Return the (X, Y) coordinate for the center point of the cell that contains the specified text.  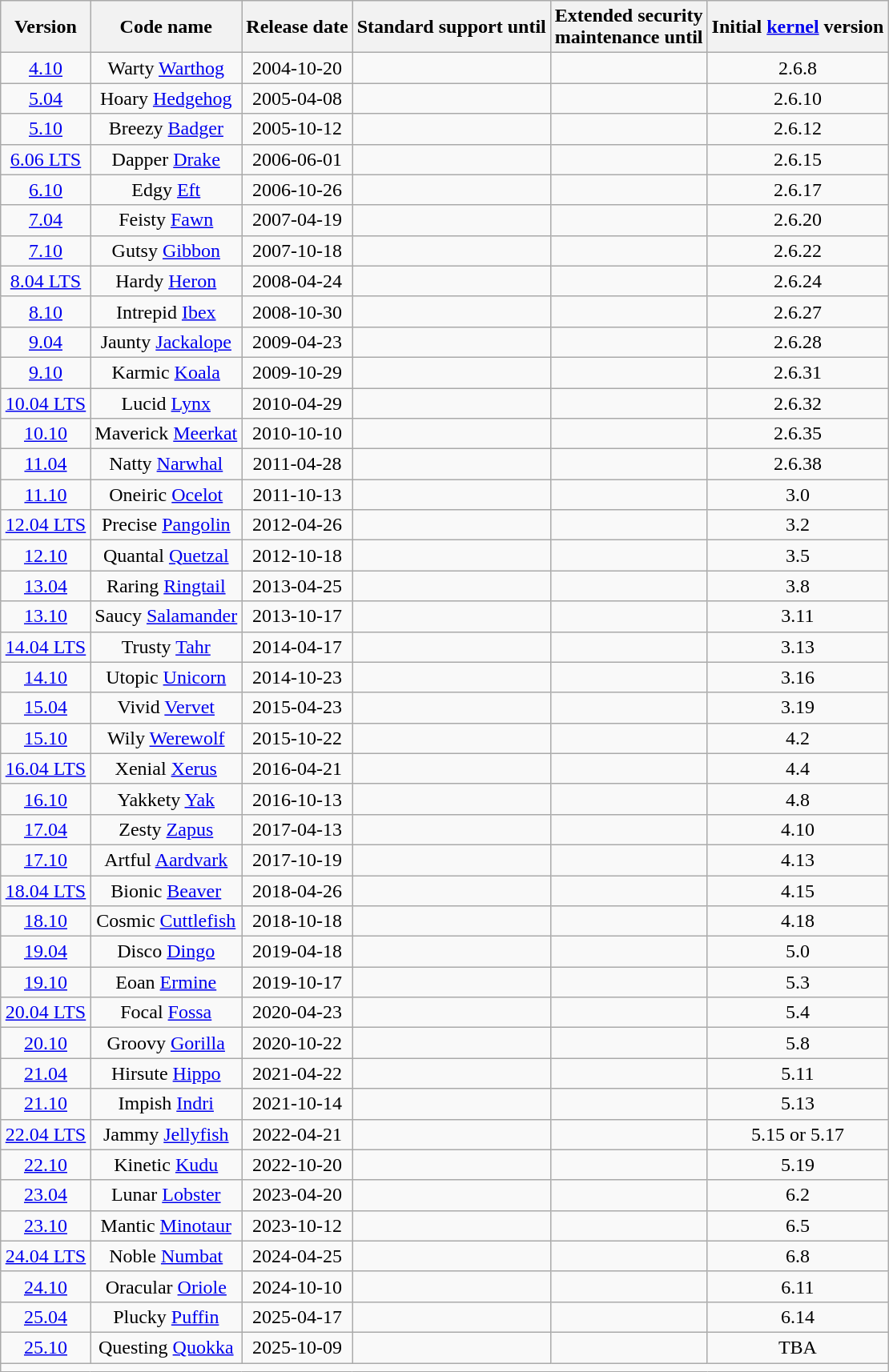
2022-10-20 (297, 1165)
2017-04-13 (297, 829)
Utopic Unicorn (167, 677)
5.3 (798, 982)
2006-06-01 (297, 159)
2007-04-19 (297, 220)
11.04 (46, 464)
2014-10-23 (297, 677)
18.10 (46, 921)
22.04 LTS (46, 1134)
2025-10-09 (297, 1347)
23.10 (46, 1226)
2025-04-17 (297, 1317)
2008-10-30 (297, 311)
4.4 (798, 768)
2.6.38 (798, 464)
4.8 (798, 799)
4.15 (798, 891)
12.10 (46, 556)
25.04 (46, 1317)
17.10 (46, 860)
Maverick Meerkat (167, 434)
3.16 (798, 677)
2.6.28 (798, 342)
2011-10-13 (297, 495)
Questing Quokka (167, 1347)
Noble Numbat (167, 1256)
6.5 (798, 1226)
2.6.8 (798, 68)
13.10 (46, 616)
8.04 LTS (46, 281)
2009-10-29 (297, 372)
Zesty Zapus (167, 829)
Eoan Ermine (167, 982)
5.4 (798, 1013)
2017-10-19 (297, 860)
5.11 (798, 1073)
Vivid Vervet (167, 708)
4.2 (798, 738)
Extended securitymaintenance until (629, 27)
2005-10-12 (297, 129)
Edgy Eft (167, 190)
20.04 LTS (46, 1013)
Standard support until (452, 27)
22.10 (46, 1165)
Hoary Hedgehog (167, 98)
Artful Aardvark (167, 860)
2.6.27 (798, 311)
3.13 (798, 647)
11.10 (46, 495)
14.10 (46, 677)
Feisty Fawn (167, 220)
2005-04-08 (297, 98)
23.04 (46, 1195)
2013-04-25 (297, 586)
18.04 LTS (46, 891)
4.13 (798, 860)
2018-04-26 (297, 891)
3.19 (798, 708)
2016-04-21 (297, 768)
6.06 LTS (46, 159)
Trusty Tahr (167, 647)
7.04 (46, 220)
2018-10-18 (297, 921)
2015-04-23 (297, 708)
15.04 (46, 708)
Groovy Gorilla (167, 1043)
2.6.31 (798, 372)
Bionic Beaver (167, 891)
5.0 (798, 952)
10.10 (46, 434)
Disco Dingo (167, 952)
3.2 (798, 525)
6.8 (798, 1256)
16.10 (46, 799)
2.6.17 (798, 190)
12.04 LTS (46, 525)
Intrepid Ibex (167, 311)
8.10 (46, 311)
2014-04-17 (297, 647)
Hirsute Hippo (167, 1073)
25.10 (46, 1347)
Initial kernel version (798, 27)
Warty Warthog (167, 68)
Lunar Lobster (167, 1195)
Code name (167, 27)
16.04 LTS (46, 768)
19.04 (46, 952)
24.10 (46, 1286)
5.10 (46, 129)
2020-10-22 (297, 1043)
2.6.22 (798, 251)
Saucy Salamander (167, 616)
2004-10-20 (297, 68)
7.10 (46, 251)
2015-10-22 (297, 738)
21.04 (46, 1073)
Yakkety Yak (167, 799)
2023-10-12 (297, 1226)
2024-10-10 (297, 1286)
6.10 (46, 190)
Quantal Quetzal (167, 556)
4.18 (798, 921)
2009-04-23 (297, 342)
Raring Ringtail (167, 586)
2016-10-13 (297, 799)
2013-10-17 (297, 616)
20.10 (46, 1043)
Wily Werewolf (167, 738)
9.04 (46, 342)
Gutsy Gibbon (167, 251)
Breezy Badger (167, 129)
3.0 (798, 495)
2006-10-26 (297, 190)
6.11 (798, 1286)
Precise Pangolin (167, 525)
2008-04-24 (297, 281)
Oracular Oriole (167, 1286)
2.6.15 (798, 159)
5.8 (798, 1043)
3.8 (798, 586)
2022-04-21 (297, 1134)
14.04 LTS (46, 647)
Lucid Lynx (167, 403)
Impish Indri (167, 1104)
5.13 (798, 1104)
Hardy Heron (167, 281)
Xenial Xerus (167, 768)
Jammy Jellyfish (167, 1134)
Plucky Puffin (167, 1317)
5.04 (46, 98)
2021-10-14 (297, 1104)
15.10 (46, 738)
3.5 (798, 556)
2020-04-23 (297, 1013)
13.04 (46, 586)
2.6.10 (798, 98)
2012-10-18 (297, 556)
9.10 (46, 372)
2010-04-29 (297, 403)
6.14 (798, 1317)
Jaunty Jackalope (167, 342)
2024-04-25 (297, 1256)
2.6.12 (798, 129)
3.11 (798, 616)
2023-04-20 (297, 1195)
17.04 (46, 829)
Version (46, 27)
Dapper Drake (167, 159)
5.15 or 5.17 (798, 1134)
Cosmic Cuttlefish (167, 921)
2010-10-10 (297, 434)
6.2 (798, 1195)
2012-04-26 (297, 525)
Mantic Minotaur (167, 1226)
Karmic Koala (167, 372)
Oneiric Ocelot (167, 495)
24.04 LTS (46, 1256)
2019-10-17 (297, 982)
2.6.35 (798, 434)
2.6.20 (798, 220)
19.10 (46, 982)
2.6.32 (798, 403)
10.04 LTS (46, 403)
Focal Fossa (167, 1013)
2007-10-18 (297, 251)
Release date (297, 27)
2011-04-28 (297, 464)
21.10 (46, 1104)
Kinetic Kudu (167, 1165)
5.19 (798, 1165)
TBA (798, 1347)
2.6.24 (798, 281)
2019-04-18 (297, 952)
Natty Narwhal (167, 464)
2021-04-22 (297, 1073)
